Search for the cell housing the specified text and yield its [X, Y] center coordinate. 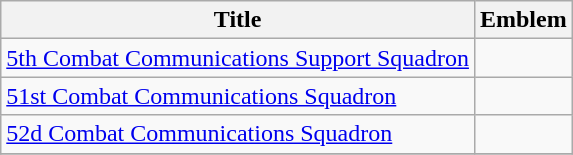
52d Combat Communications Squadron [238, 134]
5th Combat Communications Support Squadron [238, 58]
51st Combat Communications Squadron [238, 96]
Emblem [523, 20]
Title [238, 20]
